Capture the cell that displays the provided text and extract its (x, y) central coordinate. 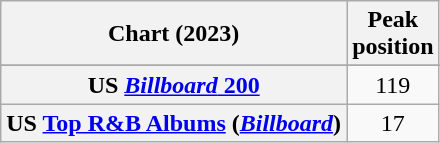
US Billboard 200 (174, 85)
US Top R&B Albums (Billboard) (174, 123)
Peakposition (393, 34)
17 (393, 123)
Chart (2023) (174, 34)
119 (393, 85)
